Extract the [X, Y] coordinate from the center of the cell holding the provided text.  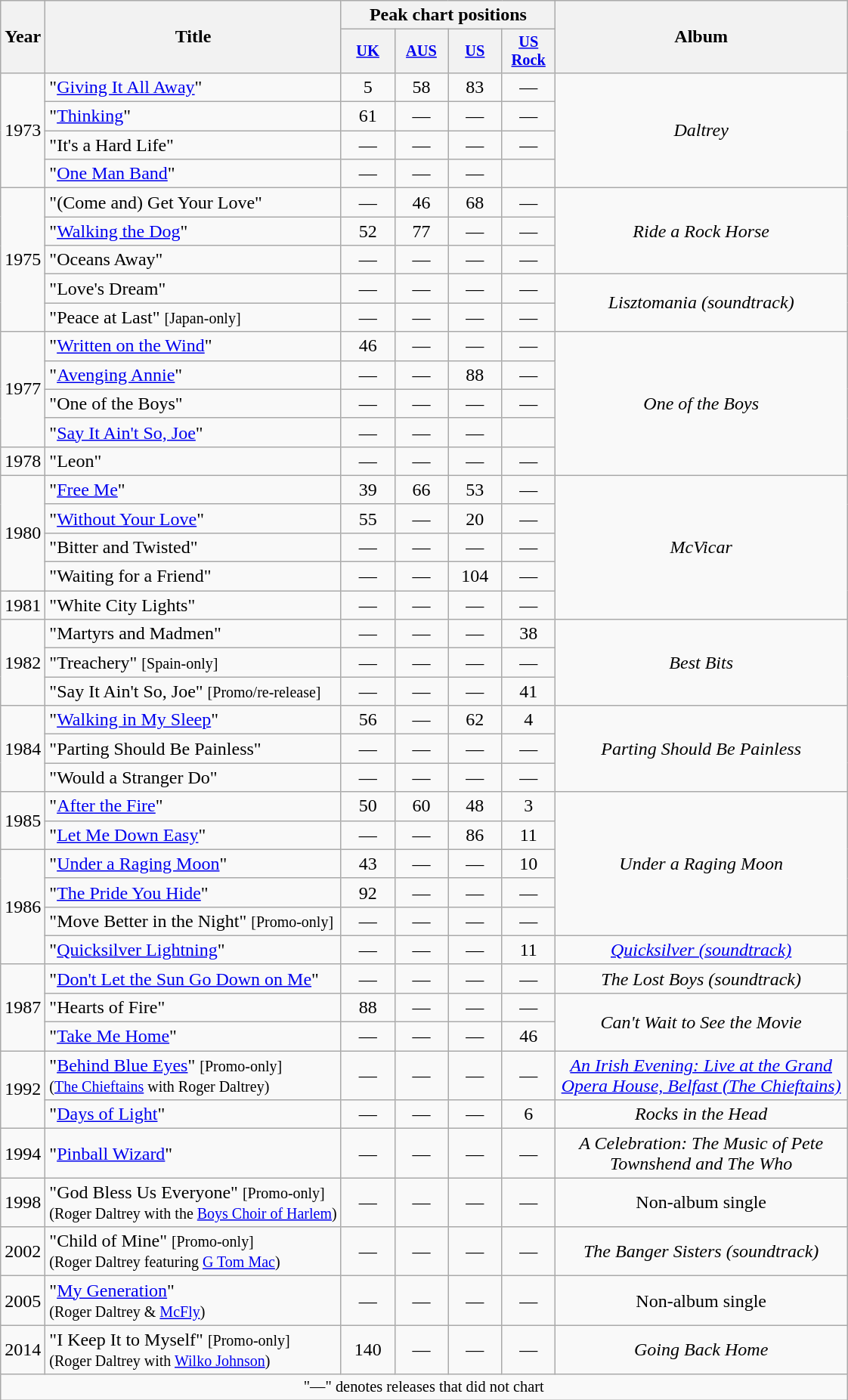
Parting Should Be Painless [701, 749]
6 [529, 1114]
86 [475, 835]
60 [422, 806]
"Days of Light" [193, 1114]
1985 [23, 821]
One of the Boys [701, 403]
USRock [529, 51]
"Behind Blue Eyes" [Promo-only] (The Chieftains with Roger Daltrey) [193, 1076]
2005 [23, 1301]
"Move Better in the Night" [Promo-only] [193, 921]
"One Man Band" [193, 174]
39 [367, 490]
"(Come and) Get Your Love" [193, 202]
"Avenging Annie" [193, 375]
"The Pride You Hide" [193, 892]
"After the Fire" [193, 806]
An Irish Evening: Live at the Grand Opera House, Belfast (The Chieftains) [701, 1076]
UK [367, 51]
58 [422, 87]
4 [529, 720]
2002 [23, 1251]
1986 [23, 907]
1977 [23, 389]
104 [475, 576]
"—" denotes releases that did not chart [424, 1387]
"Leon" [193, 461]
1998 [23, 1203]
66 [422, 490]
"Oceans Away" [193, 260]
Album [701, 37]
"Treachery" [Spain-only] [193, 663]
"Quicksilver Lightning" [193, 950]
"Peace at Last" [Japan-only] [193, 317]
McVicar [701, 547]
61 [367, 116]
48 [475, 806]
20 [475, 518]
83 [475, 87]
Can't Wait to See the Movie [701, 1021]
"Thinking" [193, 116]
"I Keep It to Myself" [Promo-only](Roger Daltrey with Wilko Johnson) [193, 1349]
10 [529, 864]
1975 [23, 260]
1978 [23, 461]
"Waiting for a Friend" [193, 576]
Year [23, 37]
Ride a Rock Horse [701, 231]
Best Bits [701, 663]
92 [367, 892]
56 [367, 720]
"Say It Ain't So, Joe" [Promo/re-release] [193, 691]
"Bitter and Twisted" [193, 547]
"It's a Hard Life" [193, 145]
53 [475, 490]
A Celebration: The Music of Pete Townshend and The Who [701, 1153]
"Written on the Wind" [193, 346]
52 [367, 231]
1987 [23, 1007]
Daltrey [701, 130]
"God Bless Us Everyone" [Promo-only] (Roger Daltrey with the Boys Choir of Harlem) [193, 1203]
"Would a Stranger Do" [193, 777]
"One of the Boys" [193, 403]
"Free Me" [193, 490]
Title [193, 37]
3 [529, 806]
77 [422, 231]
"Parting Should Be Painless" [193, 749]
Under a Raging Moon [701, 864]
"White City Lights" [193, 605]
"Hearts of Fire" [193, 1007]
US [475, 51]
Going Back Home [701, 1349]
2014 [23, 1349]
"Child of Mine" [Promo-only](Roger Daltrey featuring G Tom Mac) [193, 1251]
140 [367, 1349]
55 [367, 518]
1981 [23, 605]
41 [529, 691]
The Lost Boys (soundtrack) [701, 978]
1984 [23, 749]
50 [367, 806]
Rocks in the Head [701, 1114]
"Without Your Love" [193, 518]
62 [475, 720]
1980 [23, 533]
"Walking in My Sleep" [193, 720]
"Let Me Down Easy" [193, 835]
"My Generation" (Roger Daltrey & McFly) [193, 1301]
1992 [23, 1089]
"Don't Let the Sun Go Down on Me" [193, 978]
The Banger Sisters (soundtrack) [701, 1251]
"Under a Raging Moon" [193, 864]
AUS [422, 51]
5 [367, 87]
"Say It Ain't So, Joe" [193, 432]
Lisztomania (soundtrack) [701, 303]
"Take Me Home" [193, 1037]
1994 [23, 1153]
43 [367, 864]
1973 [23, 130]
"Love's Dream" [193, 289]
"Walking the Dog" [193, 231]
38 [529, 634]
1982 [23, 663]
"Giving It All Away" [193, 87]
Quicksilver (soundtrack) [701, 950]
"Martyrs and Madmen" [193, 634]
"Pinball Wizard" [193, 1153]
68 [475, 202]
Peak chart positions [447, 15]
